From the cell containing the given text, extract its center point as [X, Y] coordinate. 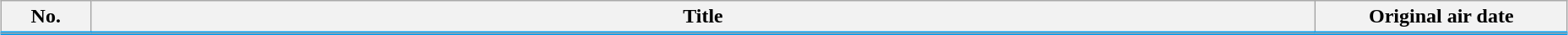
No. [46, 17]
Title [703, 17]
Original air date [1441, 17]
